Extract the [x, y] coordinate from the center of the cell holding the provided text.  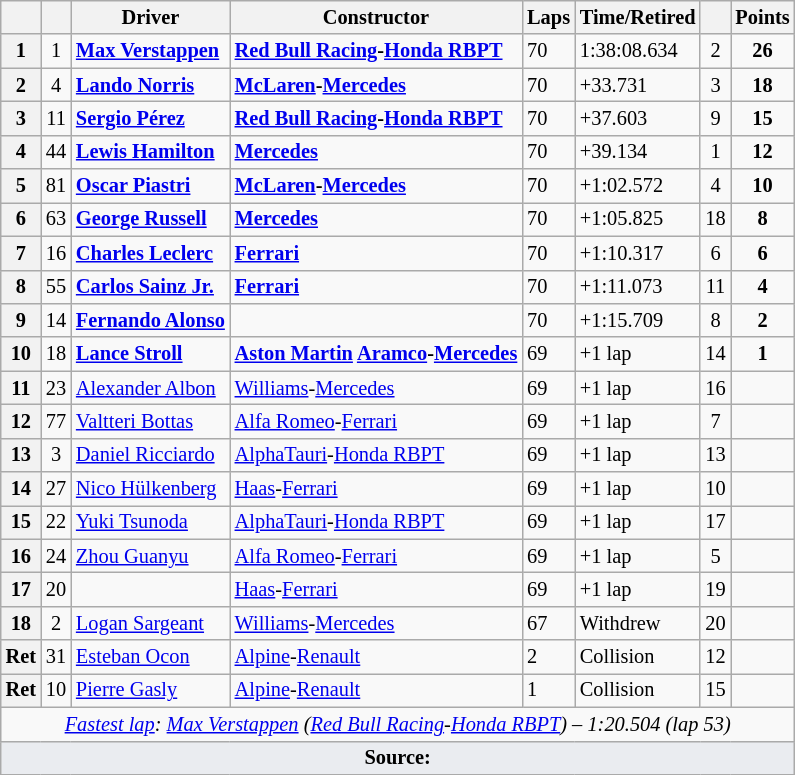
+1:15.709 [638, 320]
Lance Stroll [150, 354]
Constructor [376, 17]
+1:10.317 [638, 253]
Carlos Sainz Jr. [150, 287]
Nico Hülkenberg [150, 489]
Withdrew [638, 623]
+1:11.073 [638, 287]
81 [56, 186]
Aston Martin Aramco-Mercedes [376, 354]
Max Verstappen [150, 51]
Valtteri Bottas [150, 421]
Yuki Tsunoda [150, 522]
55 [56, 287]
Source: [398, 758]
77 [56, 421]
Zhou Guanyu [150, 556]
23 [56, 388]
+1:05.825 [638, 219]
31 [56, 657]
24 [56, 556]
Points [763, 17]
Alexander Albon [150, 388]
27 [56, 489]
+39.134 [638, 152]
Daniel Ricciardo [150, 455]
George Russell [150, 219]
67 [548, 623]
Sergio Pérez [150, 118]
Fastest lap: Max Verstappen (Red Bull Racing-Honda RBPT) – 1:20.504 (lap 53) [398, 724]
+33.731 [638, 85]
Fernando Alonso [150, 320]
Logan Sargeant [150, 623]
Pierre Gasly [150, 690]
44 [56, 152]
63 [56, 219]
Time/Retired [638, 17]
Lando Norris [150, 85]
Laps [548, 17]
Oscar Piastri [150, 186]
Charles Leclerc [150, 253]
Driver [150, 17]
Esteban Ocon [150, 657]
22 [56, 522]
19 [715, 589]
1:38:08.634 [638, 51]
+1:02.572 [638, 186]
+37.603 [638, 118]
Lewis Hamilton [150, 152]
26 [763, 51]
